Scan for the cell matching the given text and deliver its [x, y] coordinate at center. 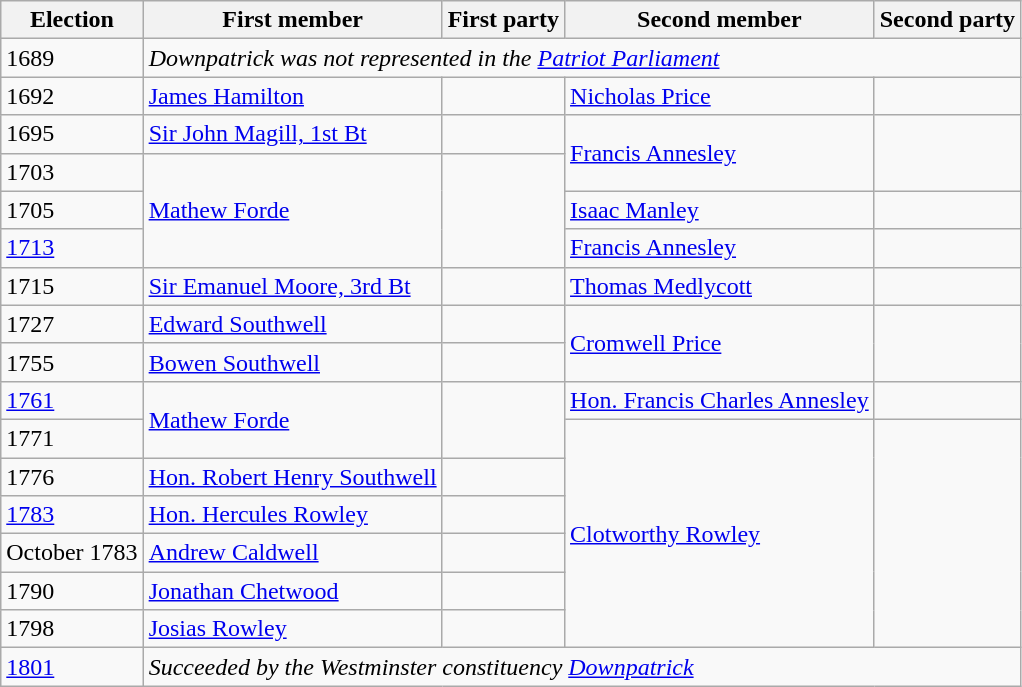
Hon. Robert Henry Southwell [292, 477]
First member [292, 20]
Election [72, 20]
Jonathan Chetwood [292, 591]
1776 [72, 477]
Hon. Francis Charles Annesley [720, 400]
1783 [72, 515]
Cromwell Price [720, 343]
Isaac Manley [720, 210]
1761 [72, 400]
1692 [72, 96]
Bowen Southwell [292, 362]
1703 [72, 172]
Edward Southwell [292, 324]
1771 [72, 438]
1790 [72, 591]
1755 [72, 362]
Sir John Magill, 1st Bt [292, 134]
Nicholas Price [720, 96]
Downpatrick was not represented in the Patriot Parliament [582, 58]
1689 [72, 58]
Thomas Medlycott [720, 286]
1727 [72, 324]
First party [503, 20]
Second member [720, 20]
Second party [947, 20]
1695 [72, 134]
Clotworthy Rowley [720, 533]
Hon. Hercules Rowley [292, 515]
Sir Emanuel Moore, 3rd Bt [292, 286]
James Hamilton [292, 96]
1798 [72, 629]
October 1783 [72, 553]
Josias Rowley [292, 629]
1705 [72, 210]
1801 [72, 667]
1715 [72, 286]
Succeeded by the Westminster constituency Downpatrick [582, 667]
Andrew Caldwell [292, 553]
1713 [72, 248]
